Identify which cell holds the provided text, then report its [x, y] central coordinate. 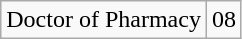
08 [224, 20]
Doctor of Pharmacy [104, 20]
